Capture the cell that displays the provided text and extract its (x, y) central coordinate. 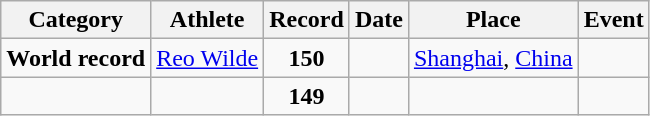
149 (307, 96)
Shanghai, China (493, 58)
World record (76, 58)
Date (378, 20)
Record (307, 20)
Athlete (208, 20)
Place (493, 20)
150 (307, 58)
Event (614, 20)
Reo Wilde (208, 58)
Category (76, 20)
